Search for the cell housing the specified text and yield its [x, y] center coordinate. 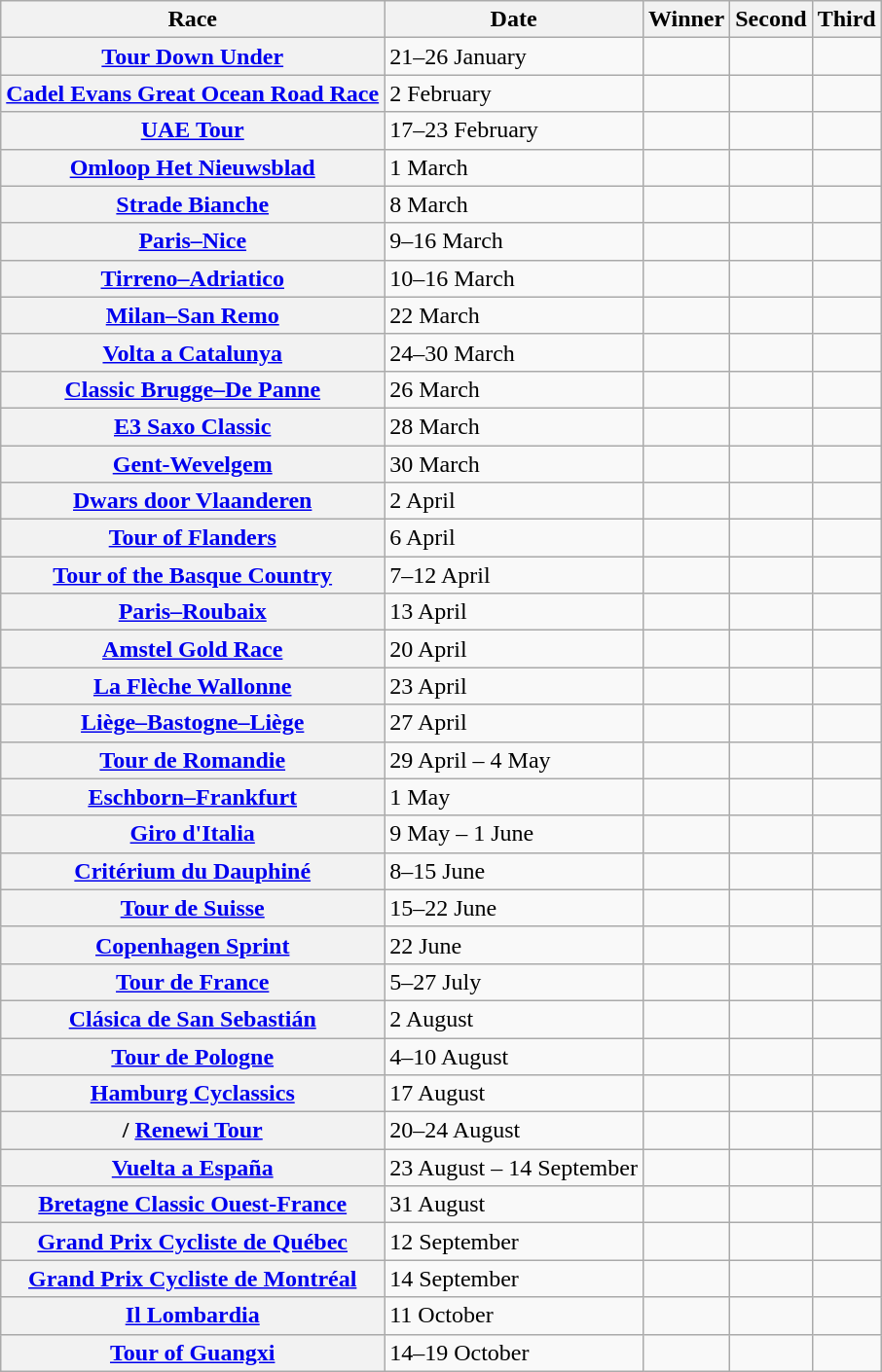
Paris–Nice [193, 241]
Race [193, 19]
9–16 March [514, 241]
La Flèche Wallonne [193, 686]
Amstel Gold Race [193, 649]
Dwars door Vlaanderen [193, 501]
30 March [514, 464]
22 June [514, 945]
26 March [514, 389]
Eschborn–Frankfurt [193, 797]
Bretagne Classic Ouest-France [193, 1205]
Milan–San Remo [193, 315]
Cadel Evans Great Ocean Road Race [193, 93]
Date [514, 19]
Tour of the Basque Country [193, 575]
22 March [514, 315]
Critérium du Dauphiné [193, 871]
Omloop Het Nieuwsblad [193, 167]
6 April [514, 538]
2 April [514, 501]
31 August [514, 1205]
UAE Tour [193, 130]
8–15 June [514, 871]
27 April [514, 723]
Clásica de San Sebastián [193, 1019]
13 April [514, 612]
Tour de Romandie [193, 760]
21–26 January [514, 56]
23 August – 14 September [514, 1168]
28 March [514, 426]
Grand Prix Cycliste de Montréal [193, 1279]
20 April [514, 649]
Giro d'Italia [193, 834]
8 March [514, 204]
Strade Bianche [193, 204]
9 May – 1 June [514, 834]
Gent-Wevelgem [193, 464]
17–23 February [514, 130]
1 May [514, 797]
Tour de Suisse [193, 908]
12 September [514, 1242]
Tour of Flanders [193, 538]
Classic Brugge–De Panne [193, 389]
2 August [514, 1019]
Copenhagen Sprint [193, 945]
17 August [514, 1094]
Third [847, 19]
29 April – 4 May [514, 760]
23 April [514, 686]
Paris–Roubaix [193, 612]
/ Renewi Tour [193, 1131]
11 October [514, 1316]
Tirreno–Adriatico [193, 278]
24–30 March [514, 352]
Tour of Guangxi [193, 1353]
Tour Down Under [193, 56]
Hamburg Cyclassics [193, 1094]
15–22 June [514, 908]
Winner [685, 19]
14 September [514, 1279]
Volta a Catalunya [193, 352]
Second [771, 19]
Liège–Bastogne–Liège [193, 723]
Il Lombardia [193, 1316]
1 March [514, 167]
Grand Prix Cycliste de Québec [193, 1242]
10–16 March [514, 278]
4–10 August [514, 1056]
Vuelta a España [193, 1168]
2 February [514, 93]
E3 Saxo Classic [193, 426]
7–12 April [514, 575]
20–24 August [514, 1131]
5–27 July [514, 982]
Tour de Pologne [193, 1056]
Tour de France [193, 982]
14–19 October [514, 1353]
